For the text-containing cell, return its midpoint in [x, y] coordinate format. 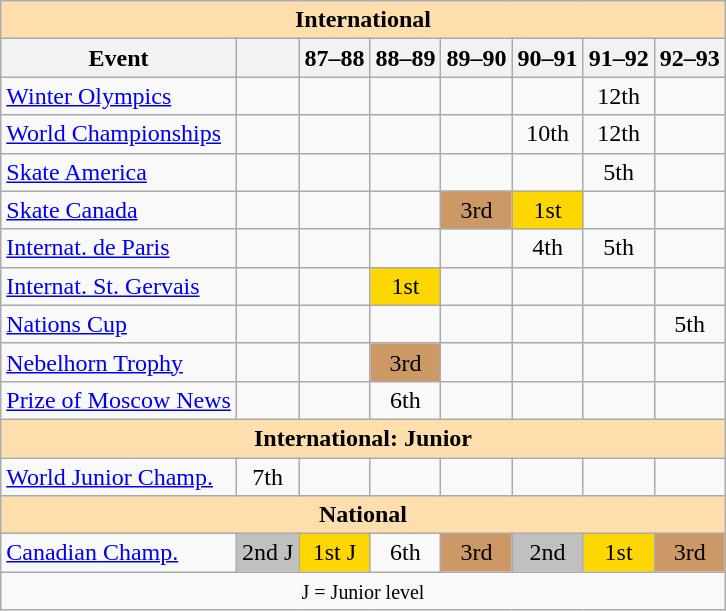
Nations Cup [119, 324]
Internat. St. Gervais [119, 286]
88–89 [406, 58]
Nebelhorn Trophy [119, 362]
Winter Olympics [119, 96]
10th [548, 134]
Skate Canada [119, 210]
90–91 [548, 58]
2nd J [267, 553]
World Championships [119, 134]
Event [119, 58]
World Junior Champ. [119, 477]
91–92 [618, 58]
Skate America [119, 172]
Canadian Champ. [119, 553]
National [363, 515]
89–90 [476, 58]
4th [548, 248]
7th [267, 477]
92–93 [690, 58]
International: Junior [363, 438]
International [363, 20]
Internat. de Paris [119, 248]
1st J [334, 553]
J = Junior level [363, 591]
87–88 [334, 58]
2nd [548, 553]
Prize of Moscow News [119, 400]
